Output the (X, Y) coordinate of the center of the cell containing the given text.  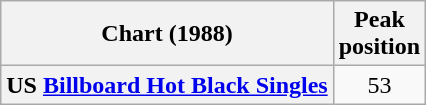
Peakposition (379, 34)
US Billboard Hot Black Singles (167, 85)
Chart (1988) (167, 34)
53 (379, 85)
